Identify which cell holds the provided text, then report its [x, y] central coordinate. 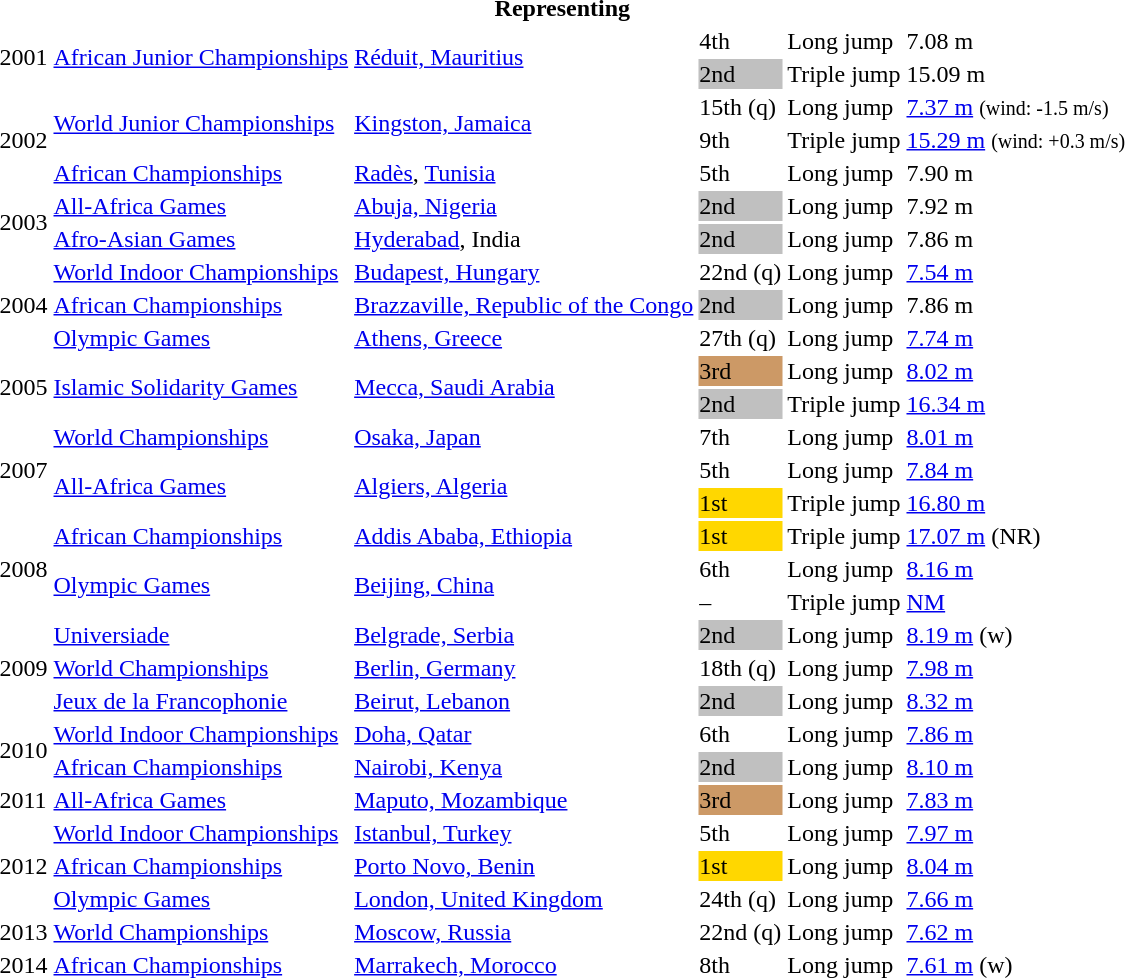
9th [740, 140]
Afro-Asian Games [201, 239]
Islamic Solidarity Games [201, 388]
Porto Novo, Benin [524, 866]
Athens, Greece [524, 338]
24th (q) [740, 899]
Abuja, Nigeria [524, 206]
Jeux de la Francophonie [201, 701]
London, United Kingdom [524, 899]
Kingston, Jamaica [524, 124]
Addis Ababa, Ethiopia [524, 536]
Doha, Qatar [524, 734]
World Junior Championships [201, 124]
– [740, 602]
15th (q) [740, 107]
27th (q) [740, 338]
Berlin, Germany [524, 668]
18th (q) [740, 668]
Beijing, China [524, 586]
Réduit, Mauritius [524, 58]
Hyderabad, India [524, 239]
Algiers, Algeria [524, 486]
Beirut, Lebanon [524, 701]
African Junior Championships [201, 58]
Nairobi, Kenya [524, 767]
Universiade [201, 635]
Maputo, Mozambique [524, 800]
4th [740, 41]
Budapest, Hungary [524, 272]
Mecca, Saudi Arabia [524, 388]
Moscow, Russia [524, 932]
Radès, Tunisia [524, 173]
7th [740, 437]
Belgrade, Serbia [524, 635]
Osaka, Japan [524, 437]
Istanbul, Turkey [524, 833]
Brazzaville, Republic of the Congo [524, 305]
